Return [X, Y] of the center of cell containing provided text 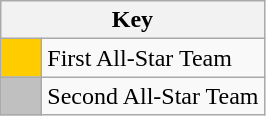
Second All-Star Team [153, 96]
First All-Star Team [153, 58]
Key [132, 20]
